From the cell containing the given text, extract its center point as (x, y) coordinate. 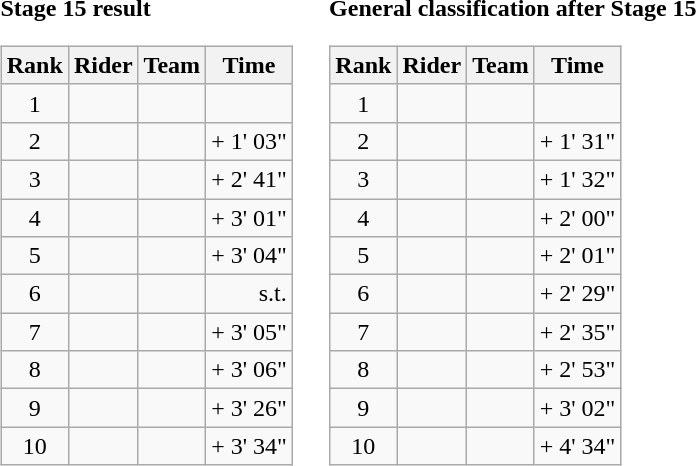
+ 3' 06" (250, 370)
+ 3' 04" (250, 256)
+ 4' 34" (578, 446)
s.t. (250, 294)
+ 3' 02" (578, 408)
+ 1' 03" (250, 141)
+ 1' 32" (578, 179)
+ 2' 41" (250, 179)
+ 2' 00" (578, 217)
+ 3' 05" (250, 332)
+ 2' 01" (578, 256)
+ 3' 34" (250, 446)
+ 1' 31" (578, 141)
+ 2' 35" (578, 332)
+ 3' 01" (250, 217)
+ 3' 26" (250, 408)
+ 2' 53" (578, 370)
+ 2' 29" (578, 294)
